From the cell containing the given text, extract its center point as [X, Y] coordinate. 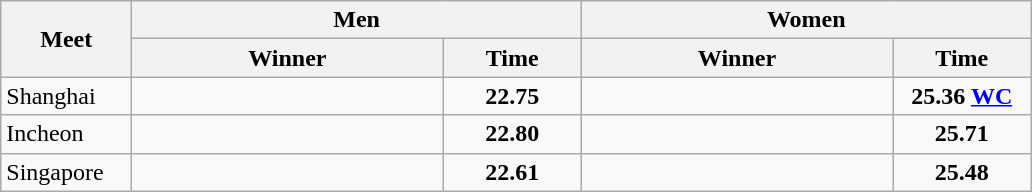
22.61 [512, 172]
Singapore [66, 172]
22.75 [512, 96]
Shanghai [66, 96]
25.48 [962, 172]
22.80 [512, 134]
Incheon [66, 134]
Women [806, 20]
Meet [66, 39]
25.36 WC [962, 96]
25.71 [962, 134]
Men [357, 20]
